From the cell containing the given text, extract its center point as (X, Y) coordinate. 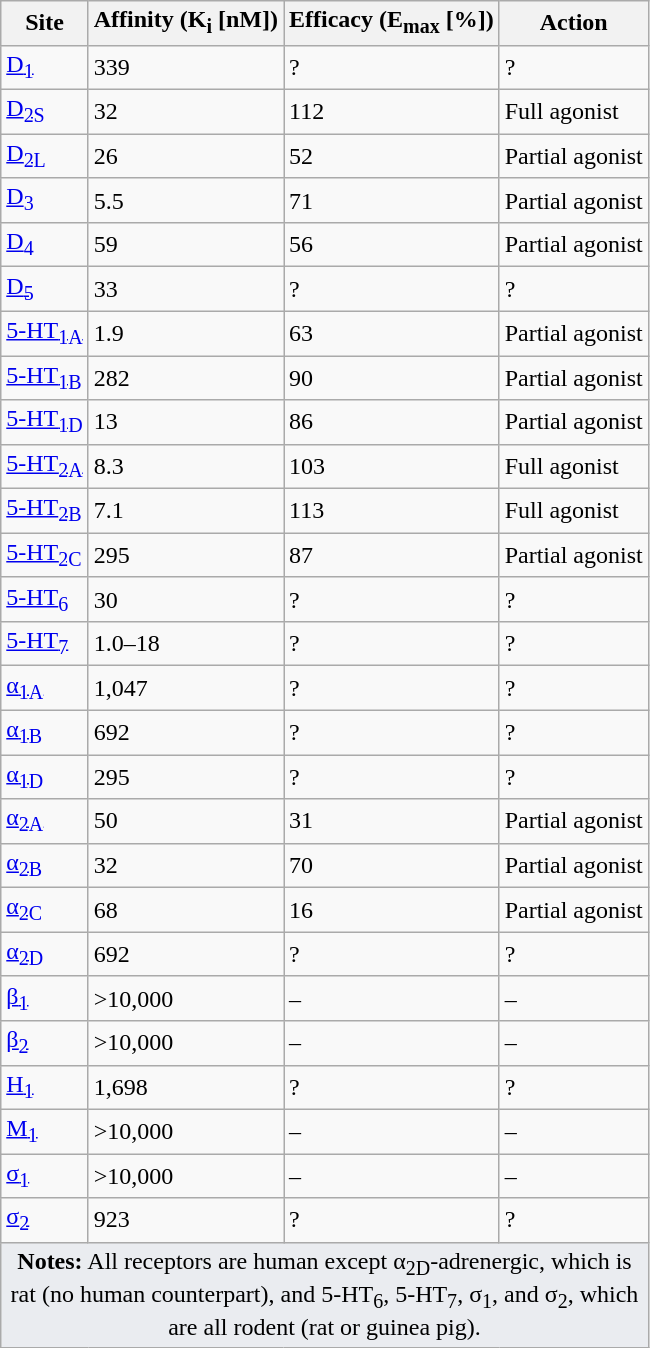
Affinity (Ki [nM]) (186, 23)
α2D (44, 954)
282 (186, 378)
α1A (44, 688)
α2C (44, 910)
103 (392, 466)
5-HT2C (44, 555)
13 (186, 422)
7.1 (186, 511)
5-HT2A (44, 466)
87 (392, 555)
5-HT2B (44, 511)
5-HT1D (44, 422)
σ1 (44, 1176)
113 (392, 511)
5-HT6 (44, 599)
1,047 (186, 688)
D5 (44, 289)
1.9 (186, 333)
68 (186, 910)
56 (392, 244)
26 (186, 156)
α2B (44, 865)
D3 (44, 200)
59 (186, 244)
71 (392, 200)
Efficacy (Emax [%]) (392, 23)
30 (186, 599)
β1 (44, 998)
923 (186, 1220)
5.5 (186, 200)
339 (186, 67)
D1 (44, 67)
β2 (44, 1043)
Site (44, 23)
63 (392, 333)
D4 (44, 244)
70 (392, 865)
α1D (44, 777)
8.3 (186, 466)
α2A (44, 821)
Action (574, 23)
σ2 (44, 1220)
16 (392, 910)
31 (392, 821)
5-HT7 (44, 644)
50 (186, 821)
5-HT1A (44, 333)
33 (186, 289)
52 (392, 156)
112 (392, 111)
α1B (44, 732)
D2S (44, 111)
1.0–18 (186, 644)
D2L (44, 156)
5-HT1B (44, 378)
M1 (44, 1131)
H1 (44, 1087)
86 (392, 422)
90 (392, 378)
1,698 (186, 1087)
